Detect which cell encompasses the target text, then output its [X, Y] center coordinate. 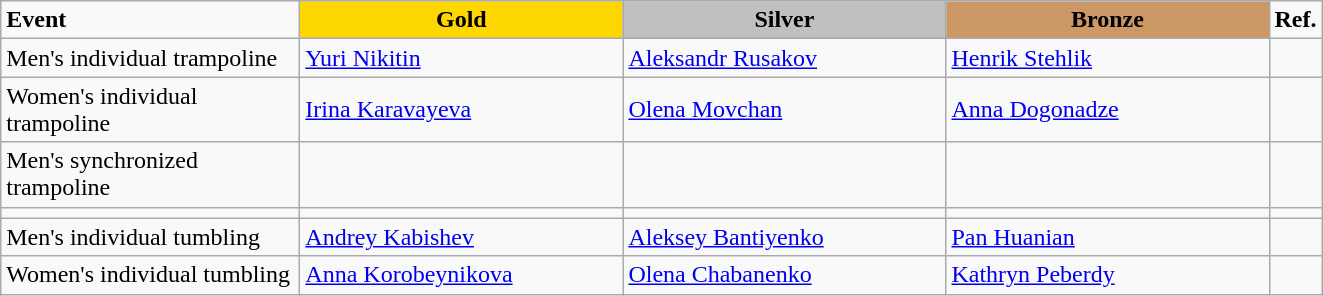
Olena Movchan [784, 110]
Event [150, 20]
Gold [462, 20]
Aleksey Bantiyenko [784, 237]
Irina Karavayeva [462, 110]
Kathryn Peberdy [1108, 275]
Women's individual tumbling [150, 275]
Olena Chabanenko [784, 275]
Pan Huanian [1108, 237]
Ref. [1296, 20]
Women's individual trampoline [150, 110]
Men's synchronized trampoline [150, 174]
Men's individual tumbling [150, 237]
Bronze [1108, 20]
Men's individual trampoline [150, 58]
Andrey Kabishev [462, 237]
Silver [784, 20]
Yuri Nikitin [462, 58]
Aleksandr Rusakov [784, 58]
Anna Dogonadze [1108, 110]
Anna Korobeynikova [462, 275]
Henrik Stehlik [1108, 58]
